Detect which cell encompasses the target text, then output its (X, Y) center coordinate. 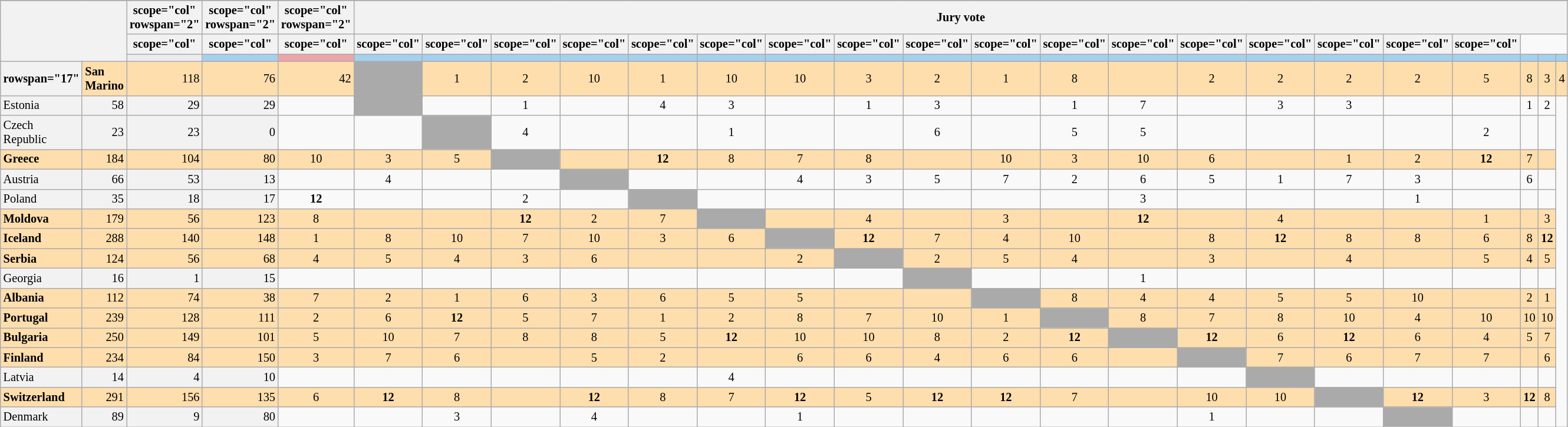
184 (104, 159)
Poland (41, 199)
124 (104, 259)
San Marino (104, 78)
Moldova (41, 219)
35 (104, 199)
Czech Republic (41, 133)
58 (104, 105)
89 (104, 417)
128 (165, 318)
14 (104, 378)
111 (241, 318)
Serbia (41, 259)
76 (241, 78)
Austria (41, 179)
250 (104, 337)
Jury vote (961, 17)
Georgia (41, 278)
9 (165, 417)
291 (104, 397)
148 (241, 239)
rowspan="17" (41, 78)
288 (104, 239)
Iceland (41, 239)
17 (241, 199)
234 (104, 358)
118 (165, 78)
Denmark (41, 417)
140 (165, 239)
66 (104, 179)
15 (241, 278)
Estonia (41, 105)
Bulgaria (41, 337)
0 (241, 133)
149 (165, 337)
179 (104, 219)
Greece (41, 159)
239 (104, 318)
42 (316, 78)
Finland (41, 358)
Portugal (41, 318)
156 (165, 397)
16 (104, 278)
13 (241, 179)
84 (165, 358)
112 (104, 298)
18 (165, 199)
101 (241, 337)
Albania (41, 298)
104 (165, 159)
68 (241, 259)
135 (241, 397)
74 (165, 298)
Latvia (41, 378)
123 (241, 219)
150 (241, 358)
Switzerland (41, 397)
53 (165, 179)
38 (241, 298)
